Capture the cell that displays the provided text and extract its [X, Y] central coordinate. 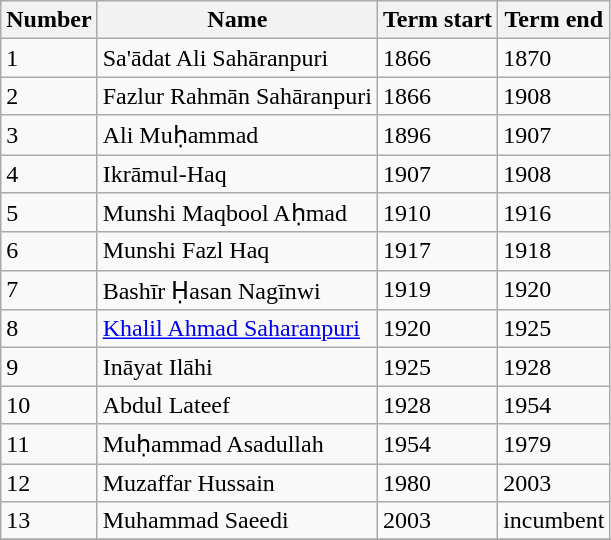
12 [49, 483]
1 [49, 58]
Abdul Lateef [237, 405]
Term end [554, 20]
1919 [437, 290]
1910 [437, 213]
8 [49, 329]
11 [49, 444]
4 [49, 173]
13 [49, 521]
Number [49, 20]
Muḥammad Asadullah [237, 444]
1916 [554, 213]
3 [49, 135]
Ikrāmul-Haq [237, 173]
Bashīr Ḥasan Nagīnwi [237, 290]
Fazlur Rahmān Sahāranpuri [237, 96]
Khalil Ahmad Saharanpuri [237, 329]
5 [49, 213]
Ināyat Ilāhi [237, 367]
1918 [554, 251]
1979 [554, 444]
9 [49, 367]
Name [237, 20]
Term start [437, 20]
1896 [437, 135]
Sa'ādat Ali Sahāranpuri [237, 58]
6 [49, 251]
Muhammad Saeedi [237, 521]
Munshi Fazl Haq [237, 251]
incumbent [554, 521]
1917 [437, 251]
Munshi Maqbool Aḥmad [237, 213]
7 [49, 290]
10 [49, 405]
1870 [554, 58]
2 [49, 96]
1980 [437, 483]
Ali Muḥammad [237, 135]
Muzaffar Hussain [237, 483]
